Determine the (x, y) coordinate at the center of the cell enclosing the given text.  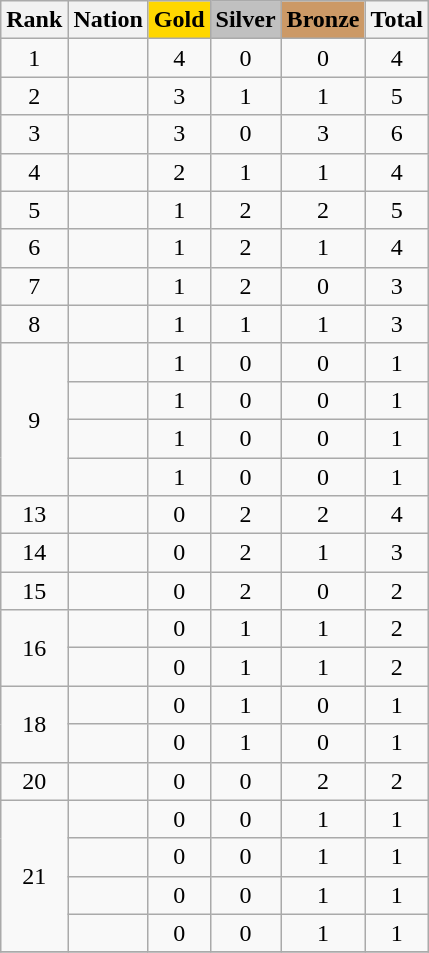
Rank (34, 20)
Bronze (323, 20)
14 (34, 553)
Total (397, 20)
18 (34, 724)
Gold (179, 20)
Silver (246, 20)
7 (34, 286)
Nation (108, 20)
15 (34, 591)
8 (34, 324)
9 (34, 419)
16 (34, 648)
20 (34, 781)
13 (34, 515)
21 (34, 876)
